Find where the given text appears and provide that cell's center as [X, Y] coordinate. 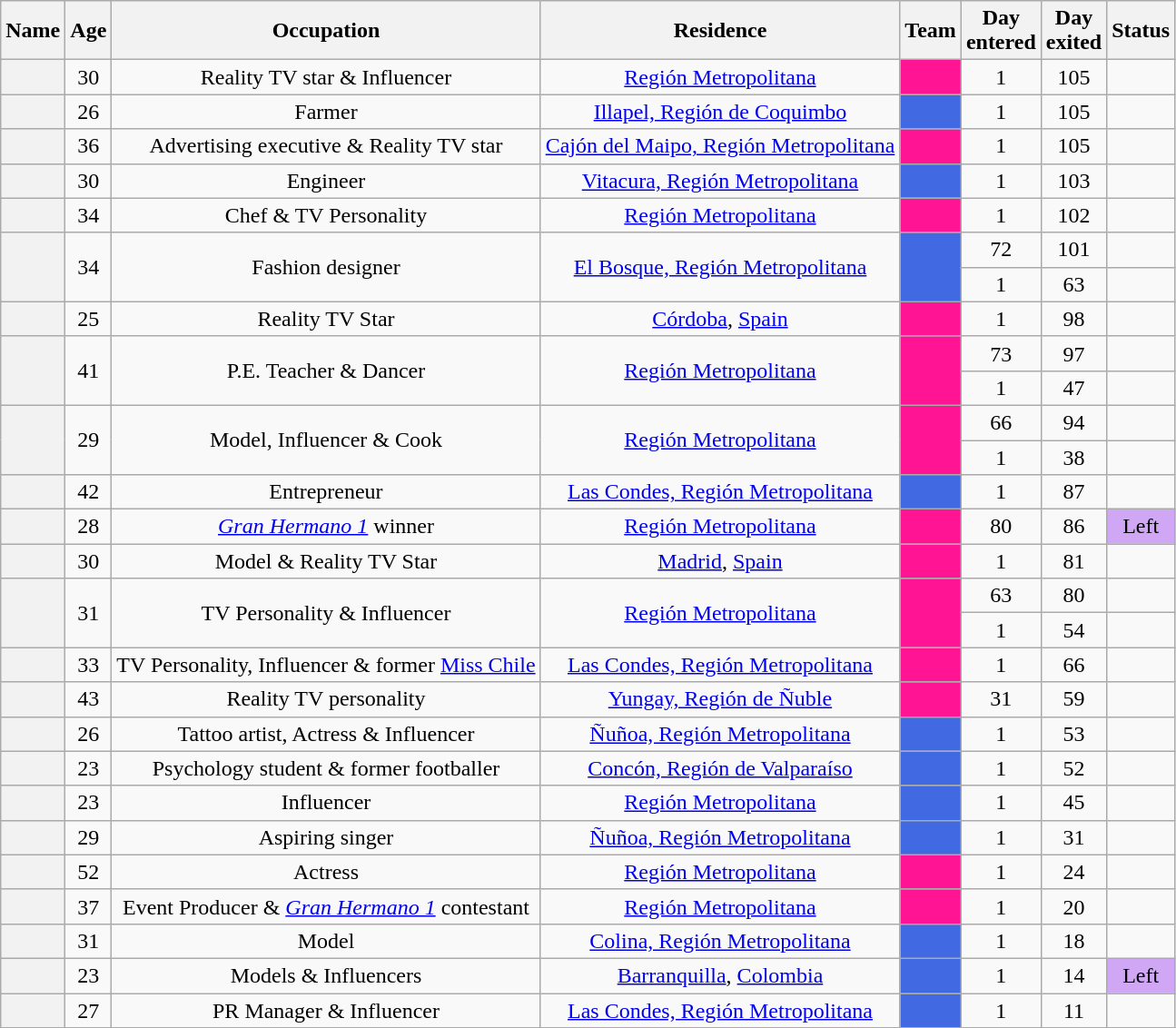
Models & Influencers [326, 975]
98 [1073, 319]
101 [1073, 250]
41 [89, 371]
Córdoba, Spain [720, 319]
Status [1141, 31]
Concón, Región de Valparaíso [720, 768]
53 [1073, 734]
18 [1073, 941]
Tattoo artist, Actress & Influencer [326, 734]
Colina, Región Metropolitana [720, 941]
94 [1073, 422]
Residence [720, 31]
43 [89, 699]
Vitacura, Región Metropolitana [720, 181]
103 [1073, 181]
14 [1073, 975]
Aspiring singer [326, 837]
86 [1073, 527]
27 [89, 1011]
Chef & TV Personality [326, 215]
87 [1073, 492]
38 [1073, 457]
54 [1073, 630]
P.E. Teacher & Dancer [326, 371]
45 [1073, 803]
Team [931, 31]
Reality TV personality [326, 699]
Barranquilla, Colombia [720, 975]
102 [1073, 215]
Illapel, Región de Coquimbo [720, 112]
Madrid, Spain [720, 561]
Engineer [326, 181]
Occupation [326, 31]
37 [89, 906]
97 [1073, 353]
Reality TV Star [326, 319]
TV Personality & Influencer [326, 613]
47 [1073, 388]
El Bosque, Región Metropolitana [720, 267]
Fashion designer [326, 267]
Reality TV star & Influencer [326, 77]
20 [1073, 906]
36 [89, 146]
Actress [326, 872]
Farmer [326, 112]
Advertising executive & Reality TV star [326, 146]
Name [33, 31]
25 [89, 319]
Cajón del Maipo, Región Metropolitana [720, 146]
81 [1073, 561]
Yungay, Región de Ñuble [720, 699]
PR Manager & Influencer [326, 1011]
Dayentered [1001, 31]
TV Personality, Influencer & former Miss Chile [326, 665]
Entrepreneur [326, 492]
72 [1001, 250]
Model, Influencer & Cook [326, 440]
Event Producer & Gran Hermano 1 contestant [326, 906]
Age [89, 31]
59 [1073, 699]
11 [1073, 1011]
33 [89, 665]
Model [326, 941]
Gran Hermano 1 winner [326, 527]
Dayexited [1073, 31]
Model & Reality TV Star [326, 561]
Influencer [326, 803]
42 [89, 492]
73 [1001, 353]
Psychology student & former footballer [326, 768]
24 [1073, 872]
28 [89, 527]
